Capture the cell that displays the provided text and extract its (x, y) central coordinate. 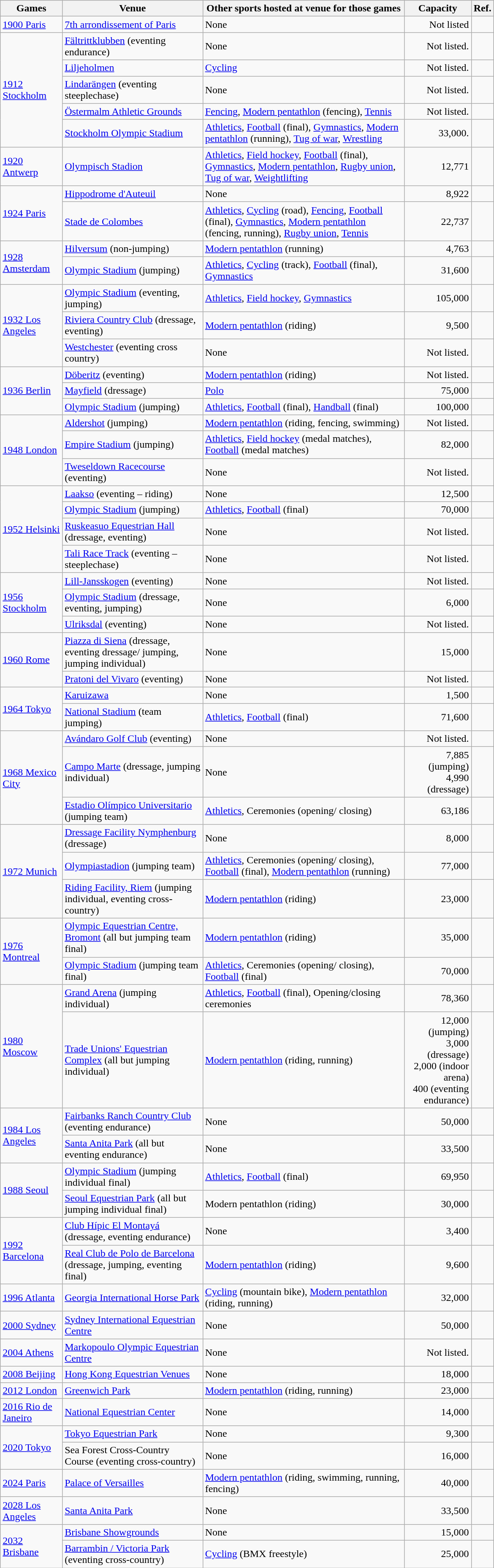
Other sports hosted at venue for those games (303, 8)
Club Hípic El Montayá (dressage, eventing endurance) (133, 1231)
1924 Paris (31, 213)
2016 Rio de Janeiro (31, 1412)
78,360 (438, 998)
2000 Sydney (31, 1325)
Olympic Equestrian Centre, Bromont (all but jumping team final) (133, 938)
Karuizawa (133, 695)
1980 Moscow (31, 1046)
14,000 (438, 1412)
Stockholm Olympic Stadium (133, 133)
Athletics, Field hockey, Gymnastics (303, 298)
2020 Tokyo (31, 1447)
12,500 (438, 494)
Georgia International Horse Park (133, 1298)
1956 Stockholm (31, 603)
33,000. (438, 133)
2028 Los Angeles (31, 1511)
Athletics, Field hockey (medal matches), Football (medal matches) (303, 445)
1952 Helsinki (31, 529)
100,000 (438, 407)
Athletics, Football (final), Handball (final) (303, 407)
69,950 (438, 1176)
1912 Stockholm (31, 89)
Riding Facility, Riem (jumping individual, eventing cross-country) (133, 899)
1976 Montreal (31, 951)
1,500 (438, 695)
Grand Arena (jumping individual) (133, 998)
Sea Forest Cross-Country Course (eventing cross-country) (133, 1456)
Olympic Stadium (jumping individual final) (133, 1176)
Athletics, Football (final), Gymnastics, Modern pentathlon (running), Tug of war, Wrestling (303, 133)
Athletics, Ceremonies (opening/ closing), Football (final), Modern pentathlon (running) (303, 866)
71,600 (438, 717)
Venue (133, 8)
1932 Los Angeles (31, 326)
12,000 (jumping)3,000 (dressage)2,000 (indoor arena)400 (eventing endurance) (438, 1060)
Athletics, Ceremonies (opening/ closing) (303, 811)
Hilversum (non-jumping) (133, 249)
Real Club de Polo de Barcelona (dressage, jumping, eventing final) (133, 1265)
Cycling (303, 68)
Santa Anita Park (all but eventing endurance) (133, 1149)
Athletics, Cycling (track), Football (final), Gymnastics (303, 270)
Fairbanks Ranch Country Club (eventing endurance) (133, 1122)
Olympic Stadium (dressage, eventing, jumping) (133, 603)
1900 Paris (31, 24)
Capacity (438, 8)
Sydney International Equestrian Centre (133, 1325)
1920 Antwerp (31, 166)
Olympic Stadium (jumping team final) (133, 971)
3,400 (438, 1231)
Not listed (438, 24)
18,000 (438, 1374)
1928 Amsterdam (31, 262)
Empire Stadium (jumping) (133, 445)
Ulriksdal (eventing) (133, 624)
Fencing, Modern pentathlon (fencing), Tennis (303, 111)
Lill-Jansskogen (eventing) (133, 581)
31,600 (438, 270)
Santa Anita Park (133, 1511)
Barrambin / Victoria Park (eventing cross-country) (133, 1554)
Westchester (eventing cross country) (133, 353)
1988 Seoul (31, 1190)
Athletics, Cycling (road), Fencing, Football (final), Gymnastics, Modern pentathlon (fencing, running), Rugby union, Tennis (303, 221)
Hong Kong Equestrian Venues (133, 1374)
1936 Berlin (31, 391)
Lindarängen (eventing steeplechase) (133, 89)
Liljeholmen (133, 68)
Trade Unions' Equestrian Complex (all but jumping individual) (133, 1060)
Hippodrome d'Auteuil (133, 194)
Olympisch Stadion (133, 166)
Olympiastadion (jumping team) (133, 866)
Games (31, 8)
Stade de Colombes (133, 221)
Athletics, Football (final), Opening/closing ceremonies (303, 998)
Östermalm Athletic Grounds (133, 111)
Athletics, Ceremonies (opening/ closing), Football (final) (303, 971)
35,000 (438, 938)
Markopoulo Olympic Equestrian Centre (133, 1353)
1992 Barcelona (31, 1251)
Modern pentathlon (riding, swimming, running, fencing) (303, 1483)
32,000 (438, 1298)
2008 Beijing (31, 1374)
105,000 (438, 298)
82,000 (438, 445)
Olympic Stadium (eventing, jumping) (133, 298)
Avándaro Golf Club (eventing) (133, 739)
1960 Rome (31, 660)
Modern pentathlon (running) (303, 249)
12,771 (438, 166)
Pratoni del Vivaro (eventing) (133, 679)
National Stadium (team jumping) (133, 717)
2012 London (31, 1390)
Dressage Facility Nymphenburg (dressage) (133, 838)
8,000 (438, 838)
75,000 (438, 391)
2004 Athens (31, 1353)
1968 Mexico City (31, 778)
22,737 (438, 221)
1996 Atlanta (31, 1298)
2032 Brisbane (31, 1546)
25,000 (438, 1554)
Cycling (BMX freestyle) (303, 1554)
1948 London (31, 450)
9,600 (438, 1265)
Athletics, Field hockey, Football (final), Gymnastics, Modern pentathlon, Rugby union, Tug of war, Weightlifting (303, 166)
Piazza di Siena (dressage, eventing dressage/ jumping, jumping individual) (133, 652)
1972 Munich (31, 871)
1964 Tokyo (31, 709)
Fältrittklubben (eventing endurance) (133, 46)
6,000 (438, 603)
Polo (303, 391)
National Equestrian Center (133, 1412)
Aldershot (jumping) (133, 423)
30,000 (438, 1204)
Mayfield (dressage) (133, 391)
Ref. (482, 8)
7th arrondissement of Paris (133, 24)
4,763 (438, 249)
40,000 (438, 1483)
2024 Paris (31, 1483)
Tali Race Track (eventing – steeplechase) (133, 559)
Palace of Versailles (133, 1483)
Tokyo Equestrian Park (133, 1434)
9,300 (438, 1434)
Cycling (mountain bike), Modern pentathlon (riding, running) (303, 1298)
16,000 (438, 1456)
63,186 (438, 811)
77,000 (438, 866)
7,885 (jumping)4,990 (dressage) (438, 772)
Laakso (eventing – riding) (133, 494)
Brisbane Showgrounds (133, 1532)
Riviera Country Club (dressage, eventing) (133, 326)
Ruskeasuo Equestrian Hall (dressage, eventing) (133, 532)
Greenwich Park (133, 1390)
Seoul Equestrian Park (all but jumping individual final) (133, 1204)
Modern pentathlon (riding, fencing, swimming) (303, 423)
Estadio Olímpico Universitario (jumping team) (133, 811)
9,500 (438, 326)
1984 Los Angeles (31, 1135)
Campo Marte (dressage, jumping individual) (133, 772)
Tweseldown Racecourse (eventing) (133, 472)
8,922 (438, 194)
Döberitz (eventing) (133, 375)
